Detect which cell encompasses the target text, then output its [X, Y] center coordinate. 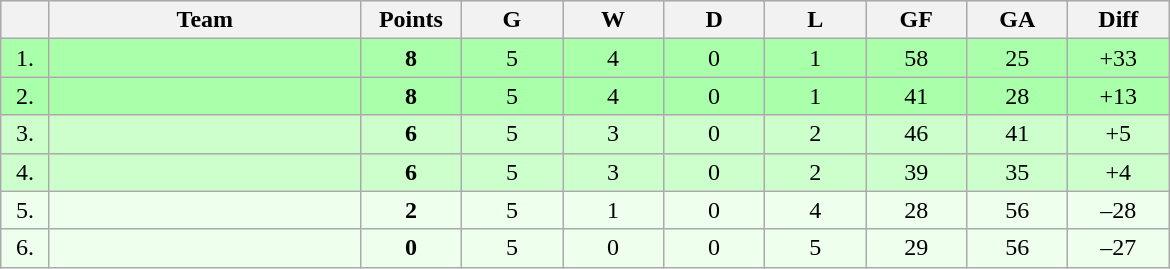
Diff [1118, 20]
G [512, 20]
35 [1018, 172]
46 [916, 134]
29 [916, 248]
–27 [1118, 248]
Team [204, 20]
GF [916, 20]
39 [916, 172]
D [714, 20]
+4 [1118, 172]
3. [26, 134]
+5 [1118, 134]
6. [26, 248]
1. [26, 58]
Points [410, 20]
GA [1018, 20]
W [612, 20]
25 [1018, 58]
L [816, 20]
+33 [1118, 58]
2. [26, 96]
58 [916, 58]
–28 [1118, 210]
4. [26, 172]
5. [26, 210]
+13 [1118, 96]
